Pinpoint the cell where the given text exists, returning its (X, Y) midpoint coordinate. 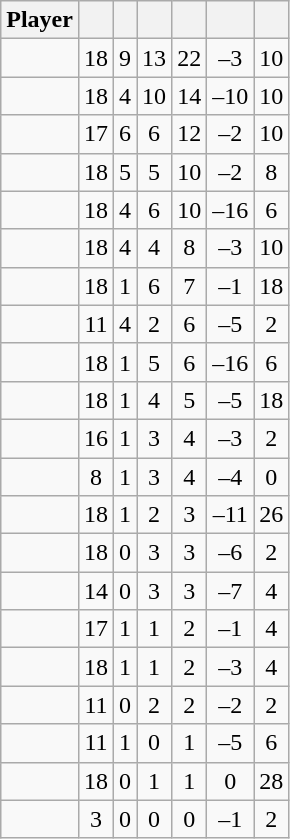
Player (40, 20)
9 (126, 58)
28 (272, 781)
–10 (230, 96)
13 (154, 58)
12 (190, 134)
26 (272, 515)
–6 (230, 553)
16 (96, 438)
22 (190, 58)
–4 (230, 477)
–7 (230, 591)
7 (190, 286)
–11 (230, 515)
